Extract the (x, y) coordinate from the center of the cell holding the provided text.  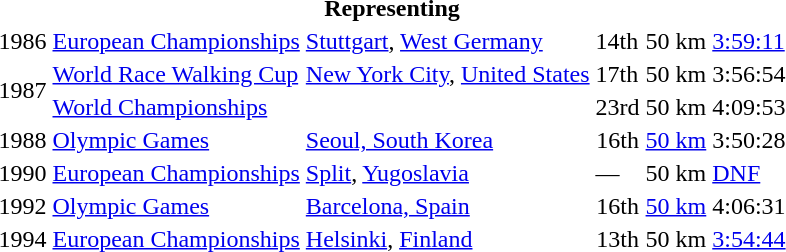
Split, Yugoslavia (448, 173)
Stuttgart, West Germany (448, 41)
17th (618, 74)
World Championships (176, 107)
Seoul, South Korea (448, 140)
World Race Walking Cup (176, 74)
New York City, United States (448, 74)
Barcelona, Spain (448, 206)
— (618, 173)
23rd (618, 107)
14th (618, 41)
